From the cell containing the given text, extract its center point as (x, y) coordinate. 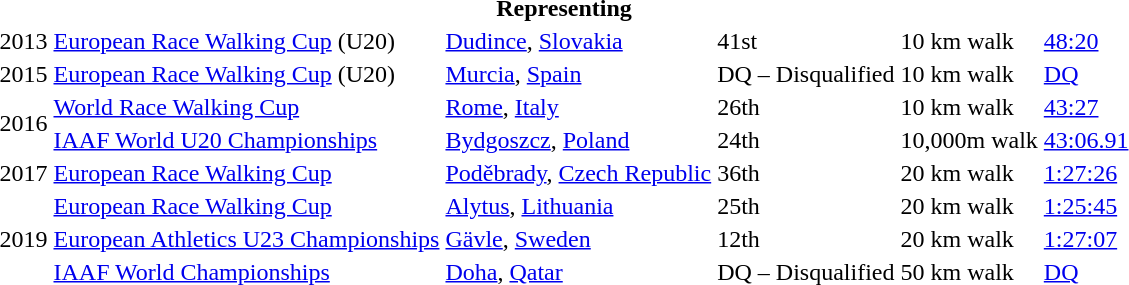
Murcia, Spain (578, 74)
European Athletics U23 Championships (246, 239)
Gävle, Sweden (578, 239)
26th (806, 107)
10,000m walk (969, 140)
24th (806, 140)
Poděbrady, Czech Republic (578, 173)
25th (806, 206)
DQ – Disqualified (806, 74)
IAAF World U20 Championships (246, 140)
Alytus, Lithuania (578, 206)
World Race Walking Cup (246, 107)
Dudince, Slovakia (578, 41)
36th (806, 173)
Bydgoszcz, Poland (578, 140)
12th (806, 239)
41st (806, 41)
Rome, Italy (578, 107)
